Pinpoint the cell where the given text exists, returning its [X, Y] midpoint coordinate. 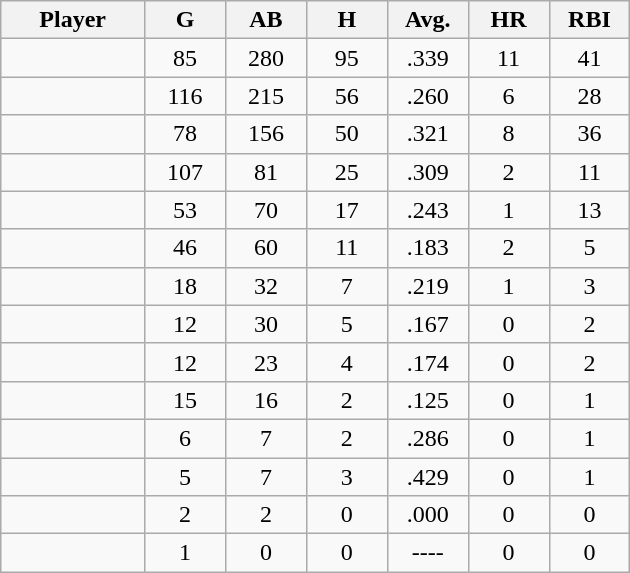
.000 [428, 515]
56 [346, 96]
17 [346, 210]
8 [508, 134]
30 [266, 324]
.286 [428, 438]
---- [428, 553]
36 [590, 134]
.167 [428, 324]
.174 [428, 362]
.219 [428, 286]
15 [186, 400]
32 [266, 286]
.183 [428, 248]
G [186, 20]
70 [266, 210]
.125 [428, 400]
78 [186, 134]
60 [266, 248]
Player [73, 20]
.321 [428, 134]
50 [346, 134]
215 [266, 96]
RBI [590, 20]
13 [590, 210]
.429 [428, 477]
156 [266, 134]
53 [186, 210]
18 [186, 286]
.243 [428, 210]
4 [346, 362]
25 [346, 172]
85 [186, 58]
H [346, 20]
28 [590, 96]
.309 [428, 172]
107 [186, 172]
HR [508, 20]
23 [266, 362]
.260 [428, 96]
Avg. [428, 20]
95 [346, 58]
81 [266, 172]
AB [266, 20]
41 [590, 58]
280 [266, 58]
46 [186, 248]
.339 [428, 58]
16 [266, 400]
116 [186, 96]
